Return [X, Y] of the center of cell containing provided text 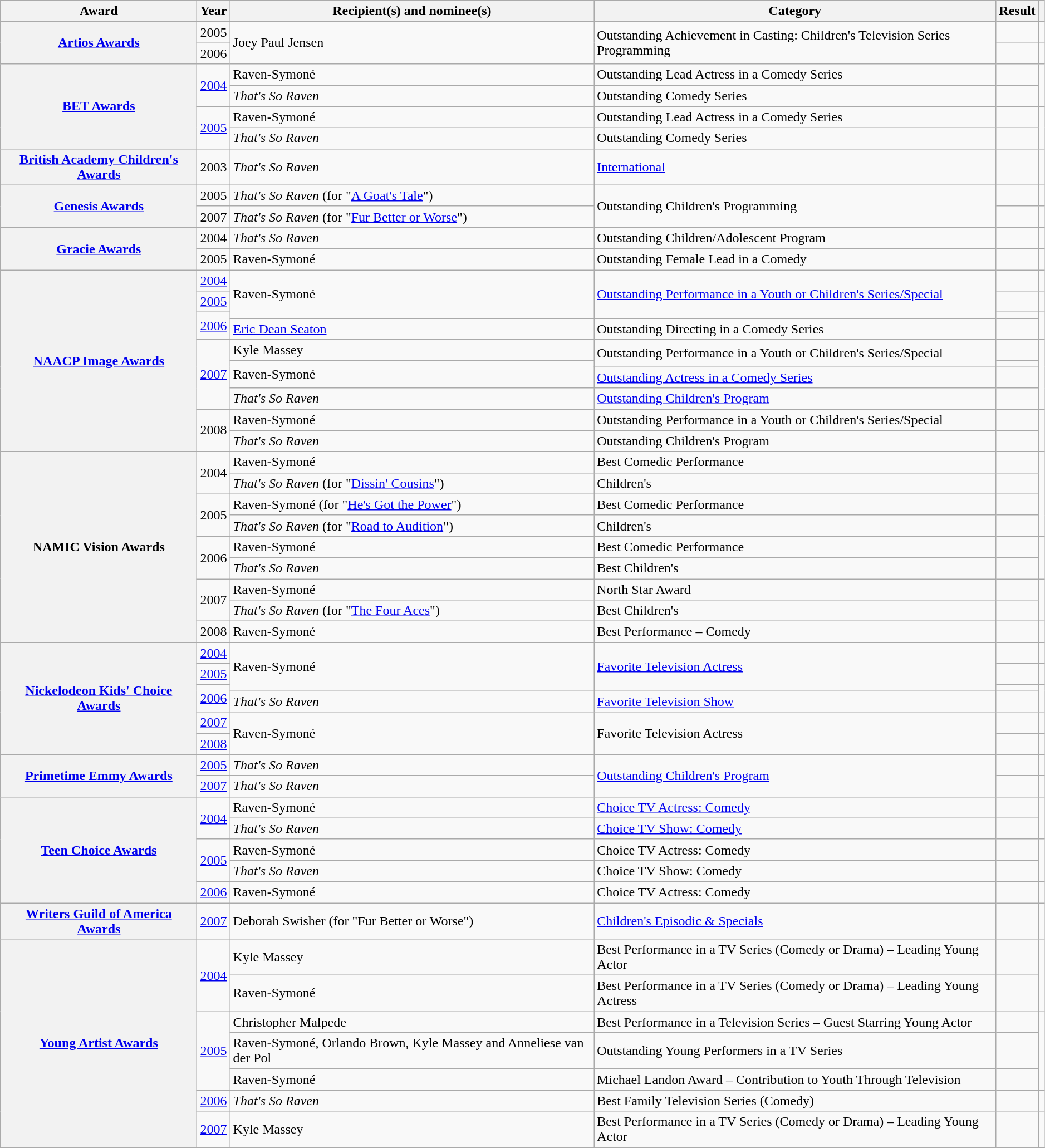
North Star Award [795, 590]
British Academy Children's Awards [99, 167]
Artios Awards [99, 43]
That's So Raven (for "Road to Audition") [412, 526]
Young Artist Awards [99, 1043]
Raven-Symoné, Orlando Brown, Kyle Massey and Anneliese van der Pol [412, 1051]
Outstanding Children's Programming [795, 206]
That's So Raven (for "Fur Better or Worse") [412, 217]
Outstanding Young Performers in a TV Series [795, 1051]
Result [1017, 11]
Deborah Swisher (for "Fur Better or Worse") [412, 921]
Outstanding Children/Adolescent Program [795, 238]
Year [214, 11]
Nickelodeon Kids' Choice Awards [99, 698]
NAACP Image Awards [99, 361]
International [795, 167]
That's So Raven (for "A Goat's Tale") [412, 195]
Joey Paul Jensen [412, 43]
Outstanding Actress in a Comedy Series [795, 377]
Best Performance – Comedy [795, 632]
Favorite Television Show [795, 701]
Writers Guild of America Awards [99, 921]
Children's Episodic & Specials [795, 921]
NAMIC Vision Awards [99, 547]
Primetime Emmy Awards [99, 776]
Gracie Awards [99, 248]
Outstanding Achievement in Casting: Children's Television Series Programming [795, 43]
2003 [214, 167]
Teen Choice Awards [99, 850]
Eric Dean Seaton [412, 329]
Best Performance in a Television Series – Guest Starring Young Actor [795, 1022]
Outstanding Female Lead in a Comedy [795, 259]
Award [99, 11]
That's So Raven (for "Dissin' Cousins") [412, 483]
Best Family Television Series (Comedy) [795, 1101]
Raven-Symoné (for "He's Got the Power") [412, 504]
Outstanding Directing in a Comedy Series [795, 329]
Michael Landon Award – Contribution to Youth Through Television [795, 1080]
That's So Raven (for "The Four Aces") [412, 611]
BET Awards [99, 106]
Category [795, 11]
Best Performance in a TV Series (Comedy or Drama) – Leading Young Actress [795, 993]
Christopher Malpede [412, 1022]
Recipient(s) and nominee(s) [412, 11]
Genesis Awards [99, 206]
